Return the [x, y] coordinate for the center point of the cell that contains the specified text.  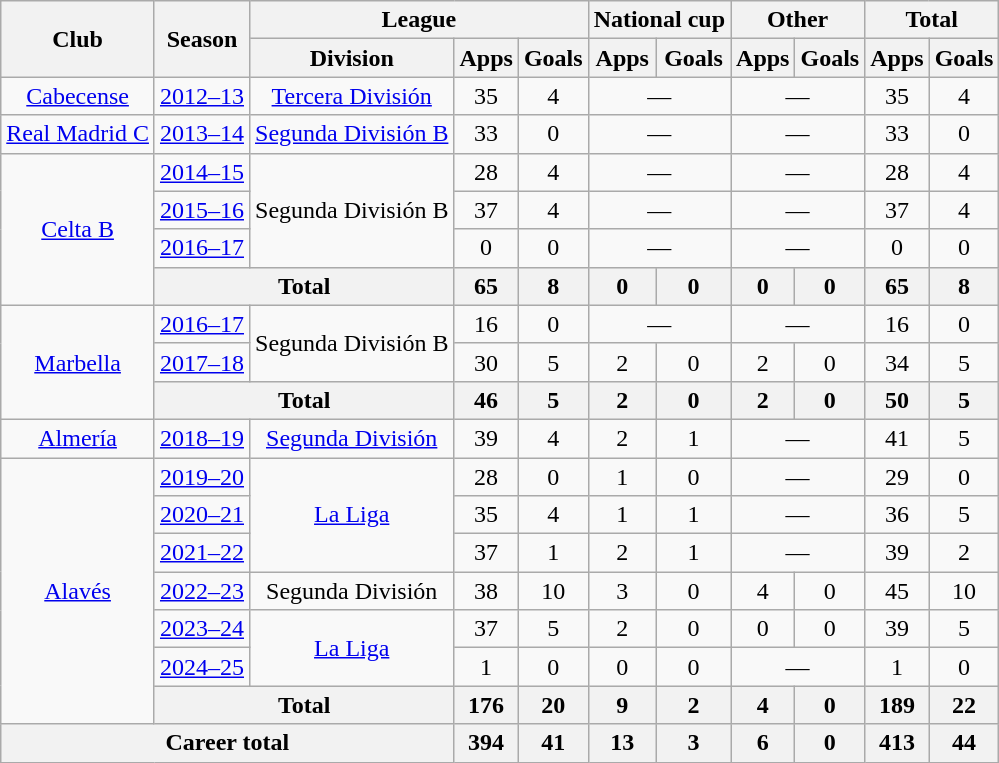
20 [553, 705]
413 [897, 743]
44 [964, 743]
36 [897, 515]
Almería [78, 438]
2024–25 [202, 667]
2014–15 [202, 172]
2022–23 [202, 591]
9 [622, 705]
34 [897, 362]
Division [352, 58]
22 [964, 705]
2013–14 [202, 134]
46 [486, 400]
2020–21 [202, 515]
2023–24 [202, 629]
176 [486, 705]
2017–18 [202, 362]
Alavés [78, 591]
30 [486, 362]
National cup [659, 20]
50 [897, 400]
45 [897, 591]
6 [763, 743]
Other [798, 20]
2015–16 [202, 210]
Club [78, 39]
Tercera División [352, 96]
Career total [228, 743]
394 [486, 743]
Real Madrid C [78, 134]
29 [897, 477]
13 [622, 743]
Cabecense [78, 96]
Celta B [78, 229]
Marbella [78, 362]
189 [897, 705]
2021–22 [202, 553]
2012–13 [202, 96]
38 [486, 591]
League [420, 20]
Season [202, 39]
2018–19 [202, 438]
2019–20 [202, 477]
